Pinpoint the cell where the given text exists, returning its (X, Y) midpoint coordinate. 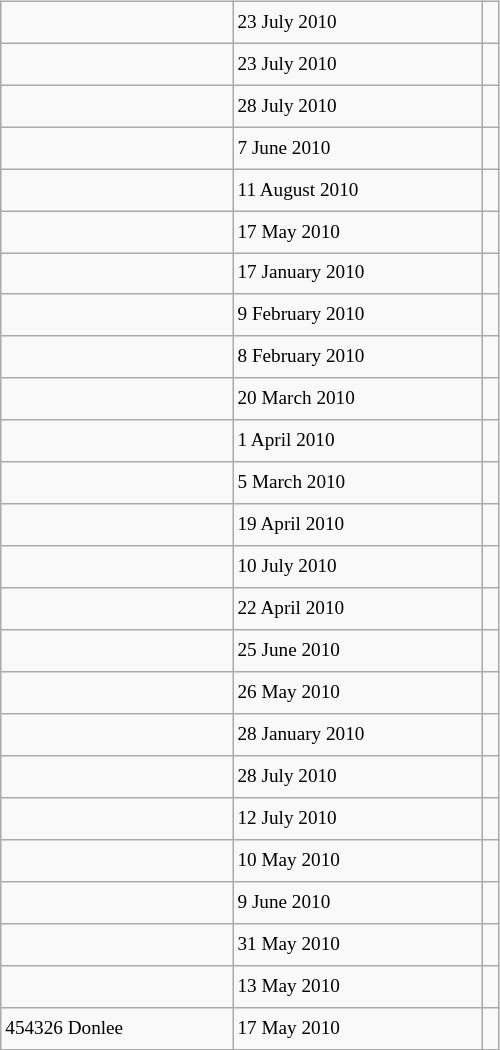
10 May 2010 (358, 861)
13 May 2010 (358, 986)
11 August 2010 (358, 190)
25 June 2010 (358, 651)
19 April 2010 (358, 525)
22 April 2010 (358, 609)
5 March 2010 (358, 483)
26 May 2010 (358, 693)
20 March 2010 (358, 399)
12 July 2010 (358, 819)
17 January 2010 (358, 274)
28 January 2010 (358, 735)
8 February 2010 (358, 357)
7 June 2010 (358, 148)
9 June 2010 (358, 902)
1 April 2010 (358, 441)
10 July 2010 (358, 567)
31 May 2010 (358, 944)
454326 Donlee (117, 1028)
9 February 2010 (358, 315)
